Find where the given text appears and provide that cell's center as (X, Y) coordinate. 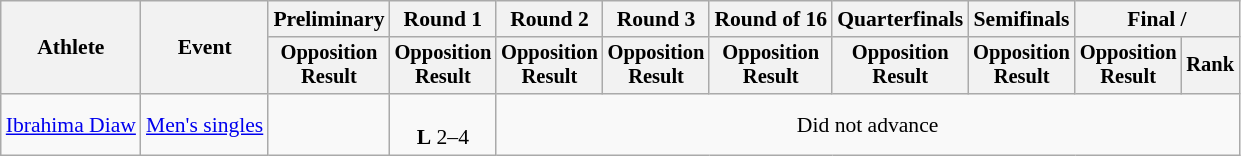
Men's singles (204, 124)
Semifinals (1022, 19)
Round 3 (656, 19)
Event (204, 48)
Did not advance (868, 124)
Round 2 (550, 19)
L 2–4 (444, 124)
Round 1 (444, 19)
Quarterfinals (900, 19)
Round of 16 (770, 19)
Final / (1157, 19)
Rank (1210, 66)
Athlete (71, 48)
Preliminary (328, 19)
Ibrahima Diaw (71, 124)
